Output the (x, y) coordinate of the center of the cell containing the given text.  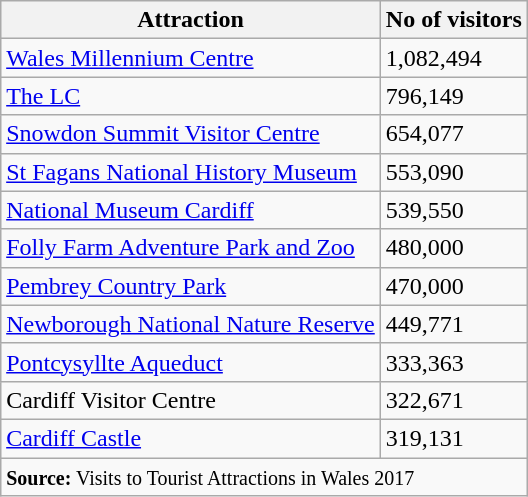
333,363 (454, 362)
Pembrey Country Park (191, 286)
539,550 (454, 210)
480,000 (454, 248)
1,082,494 (454, 58)
No of visitors (454, 20)
St Fagans National History Museum (191, 172)
Cardiff Visitor Centre (191, 400)
Folly Farm Adventure Park and Zoo (191, 248)
The LC (191, 96)
Pontcysyllte Aqueduct (191, 362)
Snowdon Summit Visitor Centre (191, 134)
Cardiff Castle (191, 438)
322,671 (454, 400)
Wales Millennium Centre (191, 58)
553,090 (454, 172)
654,077 (454, 134)
Newborough National Nature Reserve (191, 324)
449,771 (454, 324)
470,000 (454, 286)
Attraction (191, 20)
Source: Visits to Tourist Attractions in Wales 2017 (264, 477)
796,149 (454, 96)
National Museum Cardiff (191, 210)
319,131 (454, 438)
